Return [X, Y] of the center of cell containing provided text 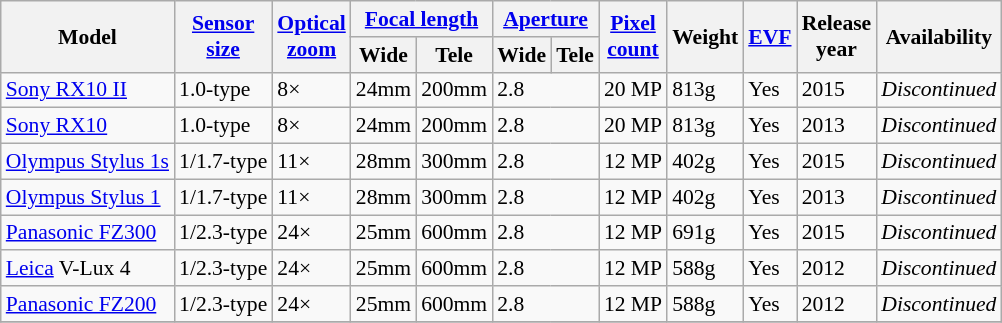
Sensorsize [223, 36]
EVF [770, 36]
Releaseyear [837, 36]
Leica V-Lux 4 [88, 269]
Opticalzoom [311, 36]
Availability [938, 36]
Panasonic FZ200 [88, 304]
Pixelcount [633, 36]
Model [88, 36]
Weight [705, 36]
Sony RX10 [88, 126]
Aperture [546, 19]
Sony RX10 II [88, 90]
691g [705, 233]
Focal length [422, 19]
Olympus Stylus 1s [88, 162]
Olympus Stylus 1 [88, 197]
Panasonic FZ300 [88, 233]
